Detect which cell encompasses the target text, then output its (X, Y) center coordinate. 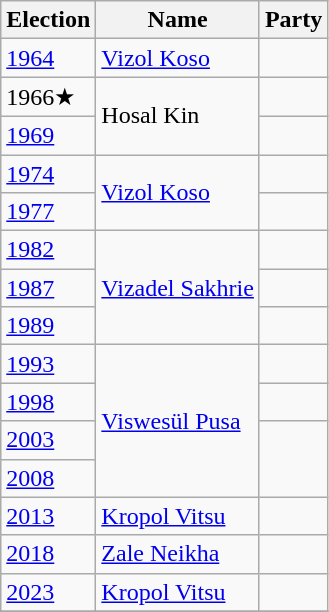
Name (178, 20)
1998 (48, 402)
1964 (48, 58)
1989 (48, 326)
1966★ (48, 97)
2003 (48, 440)
2023 (48, 592)
Hosal Kin (178, 116)
1982 (48, 250)
2008 (48, 478)
1977 (48, 212)
Viswesül Pusa (178, 421)
1987 (48, 288)
1974 (48, 173)
1993 (48, 364)
2018 (48, 554)
Vizadel Sakhrie (178, 288)
2013 (48, 516)
Election (48, 20)
Party (293, 20)
Zale Neikha (178, 554)
1969 (48, 135)
